Determine the [X, Y] coordinate at the center of the cell enclosing the given text.  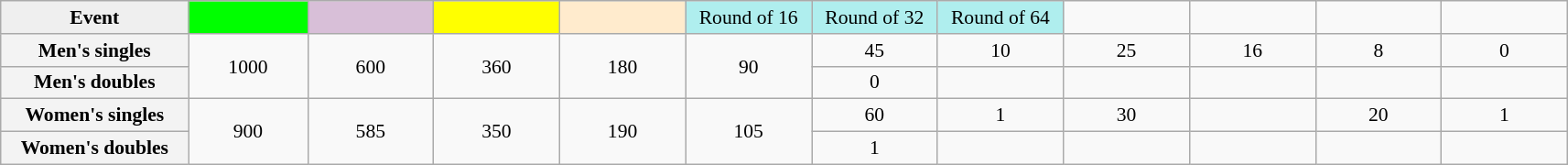
Women's doubles [95, 148]
190 [622, 132]
Round of 64 [1000, 17]
1000 [248, 66]
105 [749, 132]
8 [1379, 50]
60 [874, 115]
20 [1379, 115]
Round of 32 [874, 17]
180 [622, 66]
16 [1252, 50]
900 [248, 132]
Event [95, 17]
90 [749, 66]
360 [497, 66]
Women's singles [95, 115]
585 [371, 132]
Men's singles [95, 50]
Round of 16 [749, 17]
30 [1127, 115]
600 [371, 66]
10 [1000, 50]
350 [497, 132]
45 [874, 50]
25 [1127, 50]
Men's doubles [95, 82]
